For the text-containing cell, return its midpoint in [x, y] coordinate format. 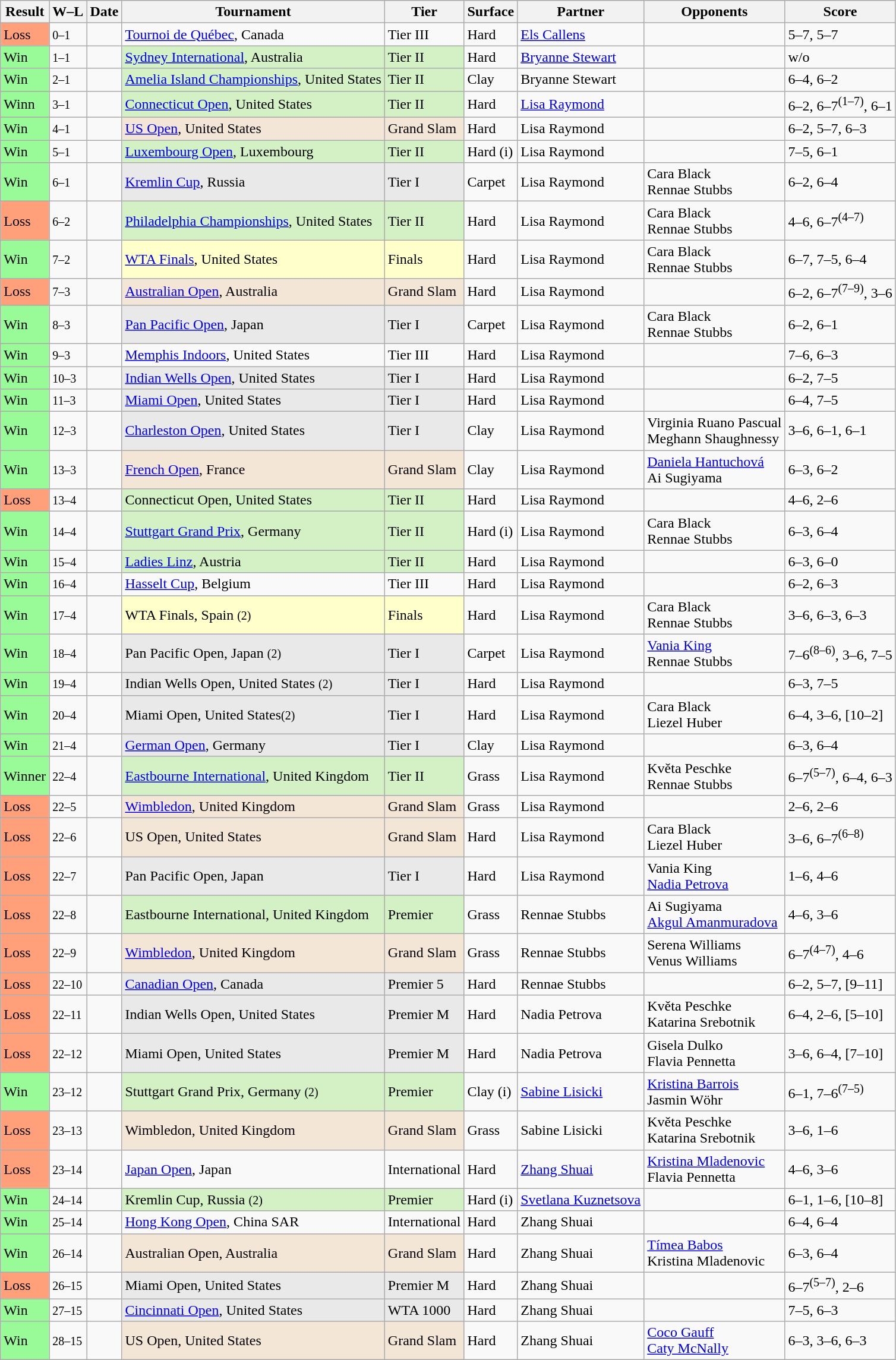
Luxembourg Open, Luxembourg [253, 152]
Serena Williams Venus Williams [714, 953]
20–4 [68, 714]
6–3, 3–6, 6–3 [840, 1340]
0–1 [68, 34]
17–4 [68, 614]
24–14 [68, 1200]
Gisela Dulko Flavia Pennetta [714, 1053]
22–4 [68, 776]
14–4 [68, 531]
6–2, 7–5 [840, 378]
12–3 [68, 431]
6–3, 6–0 [840, 561]
6–2, 6–1 [840, 324]
15–4 [68, 561]
Memphis Indoors, United States [253, 355]
2–1 [68, 80]
6–4, 2–6, [5–10] [840, 1015]
6–3, 7–5 [840, 684]
22–5 [68, 806]
8–3 [68, 324]
Opponents [714, 12]
6–2, 6–4 [840, 182]
7–6(8–6), 3–6, 7–5 [840, 654]
6–4, 3–6, [10–2] [840, 714]
4–6, 6–7(4–7) [840, 221]
7–6, 6–3 [840, 355]
Indian Wells Open, United States (2) [253, 684]
25–14 [68, 1222]
10–3 [68, 378]
7–5, 6–1 [840, 152]
Philadelphia Championships, United States [253, 221]
13–3 [68, 469]
3–6, 6–3, 6–3 [840, 614]
3–6, 6–1, 6–1 [840, 431]
Tournoi de Québec, Canada [253, 34]
Hasselt Cup, Belgium [253, 584]
22–7 [68, 876]
4–1 [68, 129]
Vania King Rennae Stubbs [714, 654]
3–1 [68, 105]
Květa Peschke Rennae Stubbs [714, 776]
Tier [424, 12]
Vania King Nadia Petrova [714, 876]
Stuttgart Grand Prix, Germany (2) [253, 1092]
Hong Kong Open, China SAR [253, 1222]
Kremlin Cup, Russia (2) [253, 1200]
Coco Gauff Caty McNally [714, 1340]
Clay (i) [491, 1092]
3–6, 6–4, [7–10] [840, 1053]
6–4, 6–4 [840, 1222]
26–14 [68, 1252]
Charleston Open, United States [253, 431]
6–1 [68, 182]
6–2, 6–3 [840, 584]
Kristina Mladenovic Flavia Pennetta [714, 1169]
11–3 [68, 400]
Virginia Ruano Pascual Meghann Shaughnessy [714, 431]
27–15 [68, 1310]
16–4 [68, 584]
1–6, 4–6 [840, 876]
7–5, 6–3 [840, 1310]
9–3 [68, 355]
6–2, 5–7, 6–3 [840, 129]
18–4 [68, 654]
Kremlin Cup, Russia [253, 182]
Japan Open, Japan [253, 1169]
WTA Finals, Spain (2) [253, 614]
Cincinnati Open, United States [253, 1310]
Stuttgart Grand Prix, Germany [253, 531]
6–2, 5–7, [9–11] [840, 984]
6–7(5–7), 2–6 [840, 1286]
Miami Open, United States(2) [253, 714]
French Open, France [253, 469]
23–12 [68, 1092]
6–4, 7–5 [840, 400]
Tímea Babos Kristina Mladenovic [714, 1252]
5–7, 5–7 [840, 34]
6–3, 6–2 [840, 469]
WTA Finals, United States [253, 259]
22–8 [68, 915]
19–4 [68, 684]
26–15 [68, 1286]
W–L [68, 12]
5–1 [68, 152]
Els Callens [581, 34]
4–6, 2–6 [840, 500]
Ai Sugiyama Akgul Amanmuradova [714, 915]
6–7(4–7), 4–6 [840, 953]
Score [840, 12]
Premier 5 [424, 984]
6–7, 7–5, 6–4 [840, 259]
28–15 [68, 1340]
7–2 [68, 259]
22–11 [68, 1015]
6–7(5–7), 6–4, 6–3 [840, 776]
22–10 [68, 984]
Winn [25, 105]
6–2, 6–7(1–7), 6–1 [840, 105]
w/o [840, 57]
Surface [491, 12]
22–9 [68, 953]
6–1, 1–6, [10–8] [840, 1200]
3–6, 6–7(6–8) [840, 837]
3–6, 1–6 [840, 1130]
Partner [581, 12]
Amelia Island Championships, United States [253, 80]
WTA 1000 [424, 1310]
Kristina Barrois Jasmin Wöhr [714, 1092]
22–12 [68, 1053]
23–13 [68, 1130]
6–4, 6–2 [840, 80]
Daniela Hantuchová Ai Sugiyama [714, 469]
Ladies Linz, Austria [253, 561]
6–1, 7–6(7–5) [840, 1092]
2–6, 2–6 [840, 806]
7–3 [68, 292]
22–6 [68, 837]
23–14 [68, 1169]
6–2 [68, 221]
21–4 [68, 745]
Canadian Open, Canada [253, 984]
German Open, Germany [253, 745]
Winner [25, 776]
Pan Pacific Open, Japan (2) [253, 654]
Svetlana Kuznetsova [581, 1200]
Tournament [253, 12]
1–1 [68, 57]
Date [105, 12]
Sydney International, Australia [253, 57]
13–4 [68, 500]
Result [25, 12]
6–2, 6–7(7–9), 3–6 [840, 292]
